Return [x, y] of the center of cell containing provided text 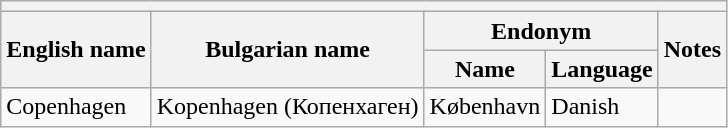
English name [76, 50]
Bulgarian name [288, 50]
Language [602, 69]
Endonym [541, 31]
Kopenhagen (Копенхаген) [288, 107]
København [485, 107]
Danish [602, 107]
Name [485, 69]
Copenhagen [76, 107]
Notes [692, 50]
